Determine the (X, Y) coordinate at the center of the cell enclosing the given text.  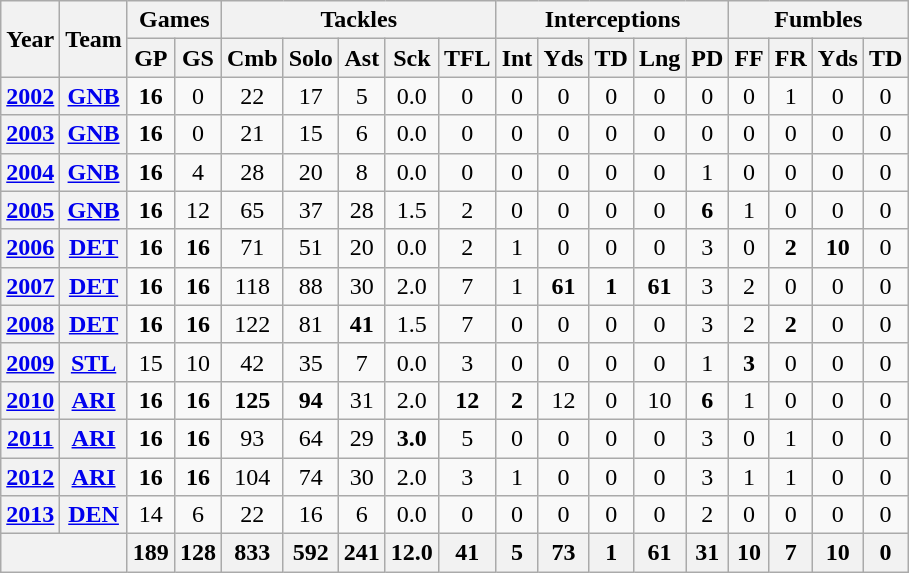
Solo (310, 58)
81 (310, 324)
833 (252, 553)
FR (790, 58)
125 (252, 400)
2008 (30, 324)
Ast (362, 58)
GP (150, 58)
21 (252, 134)
2004 (30, 172)
4 (198, 172)
592 (310, 553)
Team (94, 39)
122 (252, 324)
37 (310, 210)
51 (310, 248)
DEN (94, 515)
Interceptions (612, 20)
93 (252, 438)
2003 (30, 134)
74 (310, 477)
128 (198, 553)
Sck (412, 58)
2006 (30, 248)
8 (362, 172)
FF (749, 58)
29 (362, 438)
35 (310, 362)
PD (708, 58)
17 (310, 96)
3.0 (412, 438)
88 (310, 286)
42 (252, 362)
2010 (30, 400)
104 (252, 477)
2012 (30, 477)
64 (310, 438)
189 (150, 553)
Lng (659, 58)
2002 (30, 96)
2011 (30, 438)
73 (564, 553)
Cmb (252, 58)
TFL (467, 58)
241 (362, 553)
2005 (30, 210)
GS (198, 58)
Fumbles (818, 20)
Games (174, 20)
118 (252, 286)
Int (517, 58)
12.0 (412, 553)
65 (252, 210)
71 (252, 248)
2013 (30, 515)
2007 (30, 286)
STL (94, 362)
Year (30, 39)
2009 (30, 362)
94 (310, 400)
14 (150, 515)
Tackles (358, 20)
